Extract the (x, y) coordinate from the center of the cell holding the provided text.  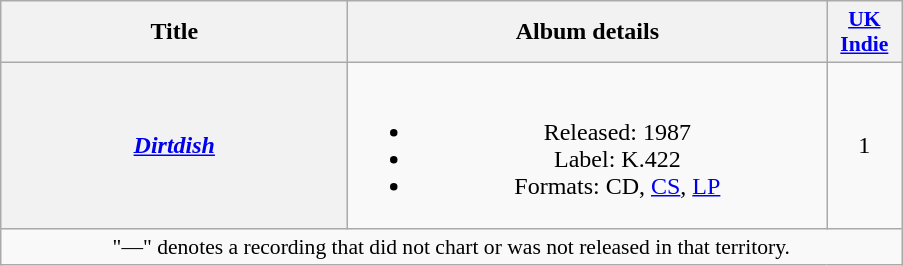
Title (174, 32)
UK Indie (864, 32)
1 (864, 146)
Released: 1987Label: K.422Formats: CD, CS, LP (588, 146)
Dirtdish (174, 146)
"—" denotes a recording that did not chart or was not released in that territory. (452, 247)
Album details (588, 32)
